Return (x, y) of the center of cell containing provided text 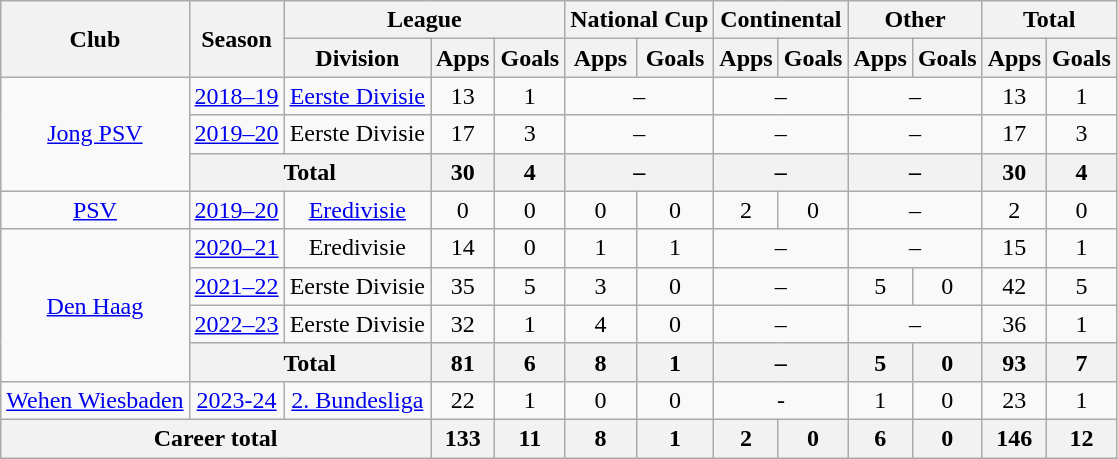
Jong PSV (95, 134)
36 (1014, 324)
35 (462, 286)
12 (1082, 438)
42 (1014, 286)
146 (1014, 438)
- (781, 400)
32 (462, 324)
2018–19 (236, 96)
2020–21 (236, 248)
Club (95, 39)
11 (530, 438)
23 (1014, 400)
League (424, 20)
Career total (216, 438)
Season (236, 39)
7 (1082, 362)
Other (915, 20)
National Cup (640, 20)
15 (1014, 248)
Wehen Wiesbaden (95, 400)
2022–23 (236, 324)
2. Bundesliga (357, 400)
Continental (781, 20)
133 (462, 438)
2023-24 (236, 400)
93 (1014, 362)
14 (462, 248)
81 (462, 362)
2021–22 (236, 286)
Division (357, 58)
22 (462, 400)
PSV (95, 210)
Den Haag (95, 305)
